Find where the given text appears and provide that cell's center as [X, Y] coordinate. 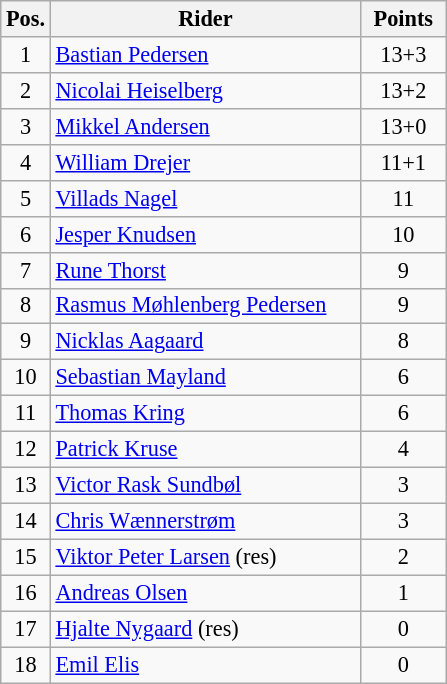
13 [26, 485]
Hjalte Nygaard (res) [205, 629]
Nicolai Heiselberg [205, 90]
Emil Elis [205, 665]
13+2 [404, 90]
18 [26, 665]
14 [26, 521]
17 [26, 629]
15 [26, 557]
11+1 [404, 162]
13+3 [404, 55]
Sebastian Mayland [205, 378]
Viktor Peter Larsen (res) [205, 557]
Rasmus Møhlenberg Pedersen [205, 306]
Pos. [26, 19]
13+0 [404, 126]
Victor Rask Sundbøl [205, 485]
16 [26, 593]
7 [26, 270]
Rider [205, 19]
William Drejer [205, 162]
Points [404, 19]
Nicklas Aagaard [205, 342]
Chris Wænnerstrøm [205, 521]
Bastian Pedersen [205, 55]
5 [26, 198]
Jesper Knudsen [205, 234]
Rune Thorst [205, 270]
Patrick Kruse [205, 450]
Thomas Kring [205, 414]
Andreas Olsen [205, 593]
Mikkel Andersen [205, 126]
Villads Nagel [205, 198]
12 [26, 450]
